Pinpoint the cell where the given text exists, returning its (x, y) midpoint coordinate. 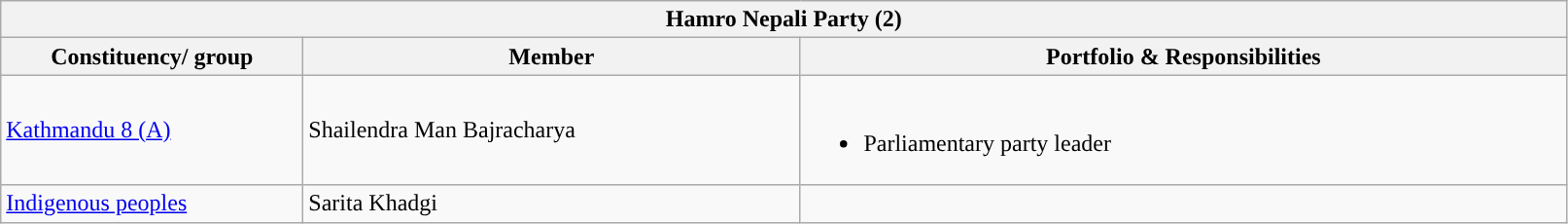
Sarita Khadgi (552, 204)
Parliamentary party leader (1184, 131)
Shailendra Man Bajracharya (552, 131)
Constituency/ group (152, 56)
Portfolio & Responsibilities (1184, 56)
Indigenous peoples (152, 204)
Kathmandu 8 (A) (152, 131)
Member (552, 56)
Hamro Nepali Party (2) (784, 19)
